Return (X, Y) of the center of cell containing provided text 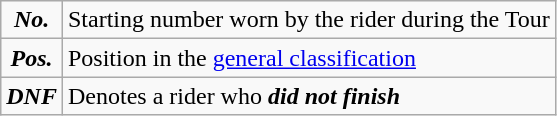
Denotes a rider who did not finish (308, 96)
DNF (32, 96)
Pos. (32, 58)
Starting number worn by the rider during the Tour (308, 20)
No. (32, 20)
Position in the general classification (308, 58)
